Return the (X, Y) coordinate for the center point of the cell that contains the specified text.  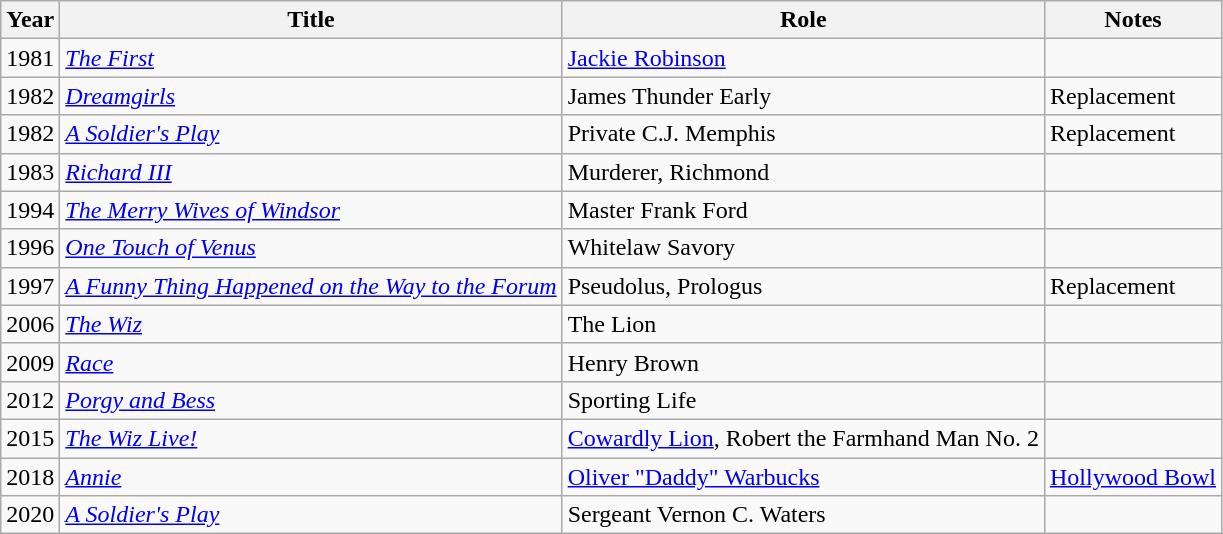
Whitelaw Savory (803, 248)
1983 (30, 172)
The First (311, 58)
2006 (30, 324)
Dreamgirls (311, 96)
Henry Brown (803, 362)
Oliver "Daddy" Warbucks (803, 477)
Jackie Robinson (803, 58)
The Lion (803, 324)
2020 (30, 515)
1996 (30, 248)
James Thunder Early (803, 96)
1997 (30, 286)
Pseudolus, Prologus (803, 286)
2018 (30, 477)
Richard III (311, 172)
The Wiz (311, 324)
A Funny Thing Happened on the Way to the Forum (311, 286)
Role (803, 20)
Murderer, Richmond (803, 172)
The Wiz Live! (311, 438)
Year (30, 20)
Hollywood Bowl (1132, 477)
Private C.J. Memphis (803, 134)
Race (311, 362)
Master Frank Ford (803, 210)
Cowardly Lion, Robert the Farmhand Man No. 2 (803, 438)
The Merry Wives of Windsor (311, 210)
1994 (30, 210)
2012 (30, 400)
Sporting Life (803, 400)
One Touch of Venus (311, 248)
1981 (30, 58)
2015 (30, 438)
Porgy and Bess (311, 400)
Annie (311, 477)
Title (311, 20)
2009 (30, 362)
Notes (1132, 20)
Sergeant Vernon C. Waters (803, 515)
